For the text-containing cell, return its midpoint in [X, Y] coordinate format. 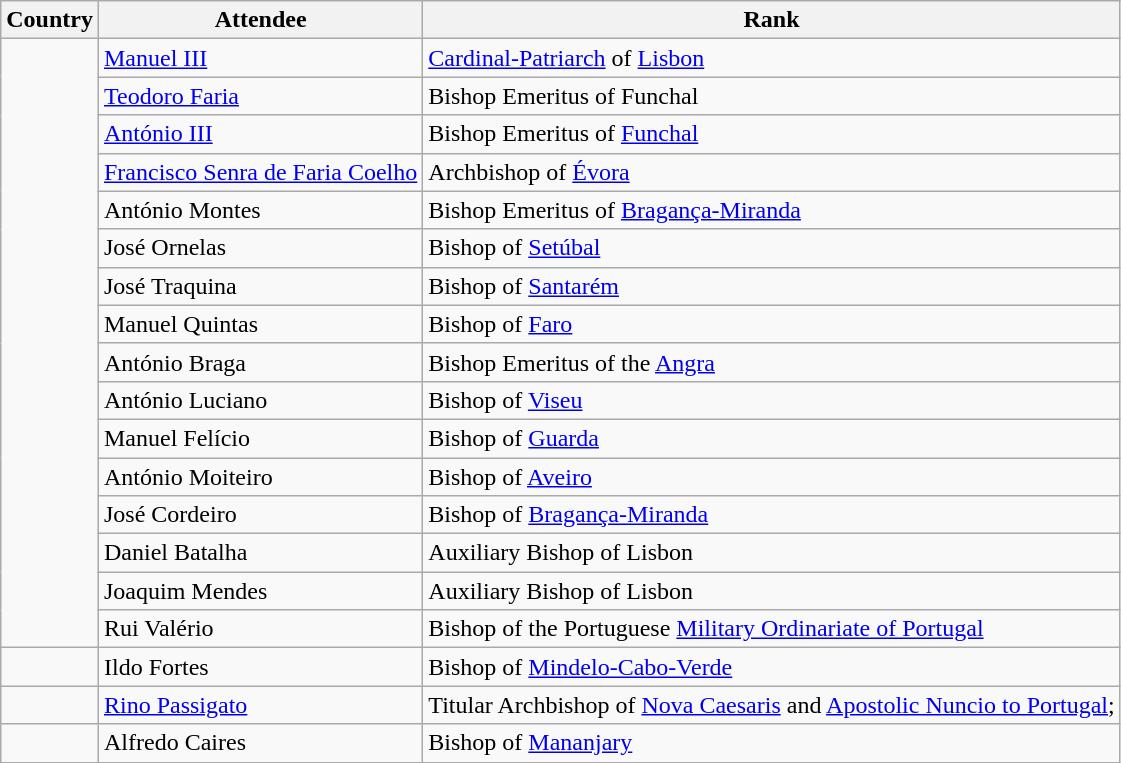
Bishop of Aveiro [772, 477]
Bishop of the Portuguese Military Ordinariate of Portugal [772, 629]
António III [260, 134]
Titular Archbishop of Nova Caesaris and Apostolic Nuncio to Portugal; [772, 705]
Alfredo Caires [260, 743]
Bishop of Santarém [772, 286]
Archbishop of Évora [772, 172]
António Braga [260, 362]
António Moiteiro [260, 477]
José Cordeiro [260, 515]
Teodoro Faria [260, 96]
Bishop Emeritus of the Angra [772, 362]
Manuel Quintas [260, 324]
Manuel Felício [260, 438]
Bishop of Faro [772, 324]
Francisco Senra de Faria Coelho [260, 172]
Rank [772, 20]
Daniel Batalha [260, 553]
Rino Passigato [260, 705]
Bishop of Bragança-Miranda [772, 515]
Bishop of Setúbal [772, 248]
Bishop Emeritus of Bragança-Miranda [772, 210]
Bishop of Mindelo-Cabo-Verde [772, 667]
Manuel III [260, 58]
Rui Valério [260, 629]
Country [50, 20]
António Montes [260, 210]
António Luciano [260, 400]
Bishop of Viseu [772, 400]
Ildo Fortes [260, 667]
Bishop of Guarda [772, 438]
Bishop of Mananjary [772, 743]
Cardinal-Patriarch of Lisbon [772, 58]
Joaquim Mendes [260, 591]
José Ornelas [260, 248]
José Traquina [260, 286]
Attendee [260, 20]
